Locate the cell with the specified text and output its (X, Y) center coordinate. 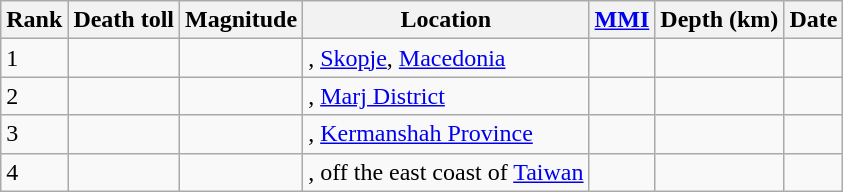
, off the east coast of Taiwan (446, 172)
Depth (km) (720, 20)
4 (34, 172)
2 (34, 96)
Magnitude (242, 20)
Rank (34, 20)
, Marj District (446, 96)
Death toll (124, 20)
MMI (622, 20)
, Kermanshah Province (446, 134)
1 (34, 58)
, Skopje, Macedonia (446, 58)
3 (34, 134)
Location (446, 20)
Date (814, 20)
